Extract the [x, y] coordinate from the center of the cell holding the provided text.  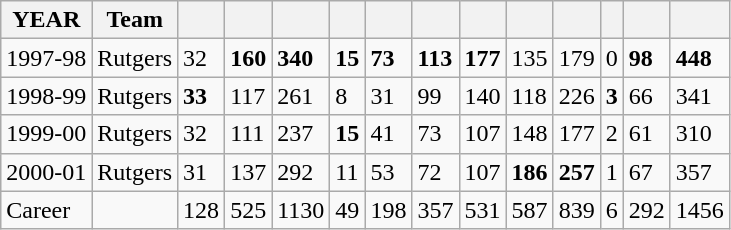
186 [530, 172]
118 [530, 96]
Team [135, 20]
179 [576, 58]
587 [530, 210]
66 [646, 96]
117 [248, 96]
2 [612, 134]
11 [348, 172]
531 [482, 210]
148 [530, 134]
140 [482, 96]
113 [436, 58]
1130 [301, 210]
72 [436, 172]
340 [301, 58]
98 [646, 58]
839 [576, 210]
1998-99 [46, 96]
41 [388, 134]
341 [700, 96]
257 [576, 172]
261 [301, 96]
1 [612, 172]
Career [46, 210]
8 [348, 96]
448 [700, 58]
310 [700, 134]
3 [612, 96]
1456 [700, 210]
198 [388, 210]
128 [202, 210]
1997-98 [46, 58]
1999-00 [46, 134]
135 [530, 58]
67 [646, 172]
99 [436, 96]
226 [576, 96]
49 [348, 210]
160 [248, 58]
6 [612, 210]
111 [248, 134]
YEAR [46, 20]
2000-01 [46, 172]
237 [301, 134]
61 [646, 134]
33 [202, 96]
53 [388, 172]
0 [612, 58]
525 [248, 210]
137 [248, 172]
